Detect which cell encompasses the target text, then output its (X, Y) center coordinate. 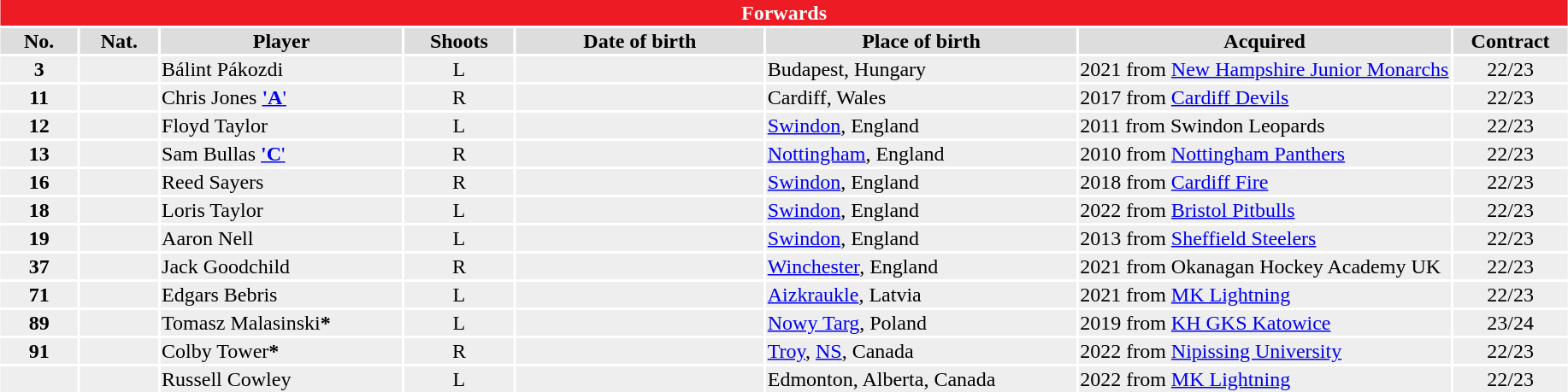
Jack Goodchild (282, 266)
18 (39, 210)
71 (39, 295)
Reed Sayers (282, 182)
16 (39, 182)
2011 from Swindon Leopards (1265, 126)
Aizkraukle, Latvia (921, 295)
2019 from KH GKS Katowice (1265, 323)
Forwards (783, 13)
19 (39, 238)
Sam Bullas 'C' (282, 154)
Shoots (460, 41)
2022 from Nipissing University (1265, 351)
2021 from MK Lightning (1265, 295)
Budapest, Hungary (921, 69)
2022 from MK Lightning (1265, 379)
3 (39, 69)
23/24 (1511, 323)
Edmonton, Alberta, Canada (921, 379)
89 (39, 323)
2010 from Nottingham Panthers (1265, 154)
Edgars Bebris (282, 295)
Floyd Taylor (282, 126)
11 (39, 97)
Tomasz Malasinski* (282, 323)
37 (39, 266)
2022 from Bristol Pitbulls (1265, 210)
91 (39, 351)
Player (282, 41)
Aaron Nell (282, 238)
Troy, NS, Canada (921, 351)
Nowy Targ, Poland (921, 323)
Bálint Pákozdi (282, 69)
Winchester, England (921, 266)
2021 from New Hampshire Junior Monarchs (1265, 69)
Nat. (120, 41)
13 (39, 154)
Acquired (1265, 41)
Nottingham, England (921, 154)
No. (39, 41)
Colby Tower* (282, 351)
2018 from Cardiff Fire (1265, 182)
2021 from Okanagan Hockey Academy UK (1265, 266)
Cardiff, Wales (921, 97)
Date of birth (640, 41)
12 (39, 126)
Loris Taylor (282, 210)
Russell Cowley (282, 379)
Contract (1511, 41)
Chris Jones 'A' (282, 97)
2017 from Cardiff Devils (1265, 97)
Place of birth (921, 41)
2013 from Sheffield Steelers (1265, 238)
